Locate the cell with the specified text and output its [X, Y] center coordinate. 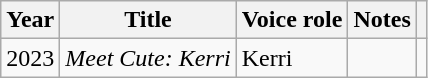
Meet Cute: Kerri [148, 58]
Notes [382, 20]
Year [30, 20]
Title [148, 20]
Voice role [292, 20]
Kerri [292, 58]
2023 [30, 58]
